Pinpoint the cell where the given text exists, returning its [x, y] midpoint coordinate. 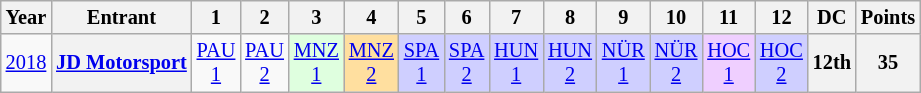
JD Motorsport [121, 63]
7 [516, 17]
10 [676, 17]
3 [316, 17]
MNZ2 [372, 63]
35 [888, 63]
NÜR1 [624, 63]
1 [216, 17]
2 [264, 17]
8 [570, 17]
11 [728, 17]
HOC1 [728, 63]
12 [782, 17]
12th [832, 63]
DC [832, 17]
Entrant [121, 17]
NÜR2 [676, 63]
2018 [26, 63]
HUN1 [516, 63]
HUN2 [570, 63]
PAU1 [216, 63]
Points [888, 17]
PAU2 [264, 63]
4 [372, 17]
SPA2 [466, 63]
6 [466, 17]
Year [26, 17]
9 [624, 17]
HOC2 [782, 63]
SPA1 [422, 63]
5 [422, 17]
MNZ1 [316, 63]
